Detect which cell encompasses the target text, then output its [X, Y] center coordinate. 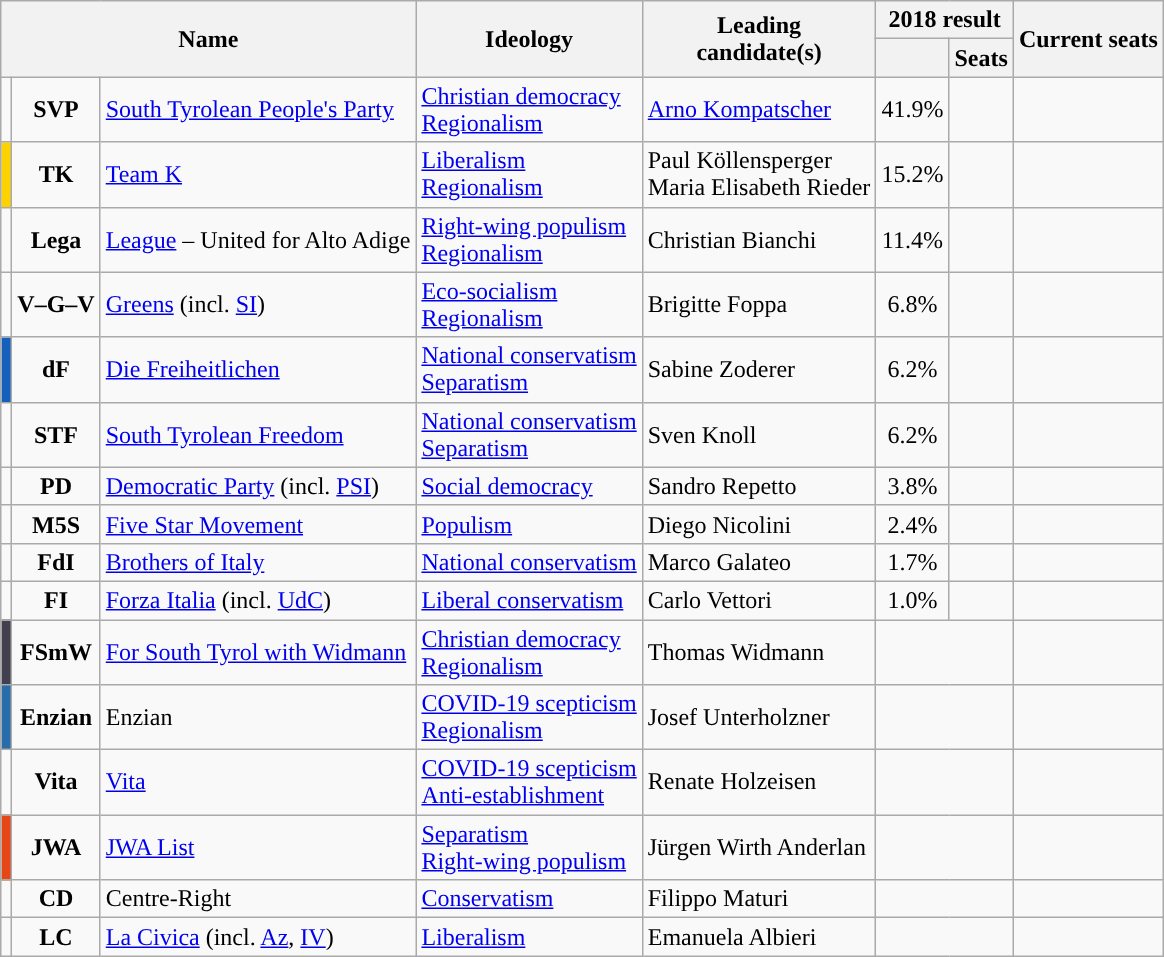
Team K [258, 174]
Sandro Repetto [759, 486]
M5S [56, 524]
Renate Holzeisen [759, 782]
Conservatism [529, 899]
PD [56, 486]
Die Freiheitlichen [258, 370]
3.8% [912, 486]
V–G–V [56, 304]
League – United for Alto Adige [258, 240]
6.8% [912, 304]
2.4% [912, 524]
Sabine Zoderer [759, 370]
Carlo Vettori [759, 600]
1.0% [912, 600]
Christian Bianchi [759, 240]
Liberalism [529, 937]
Paul KöllenspergerMaria Elisabeth Rieder [759, 174]
SVP [56, 110]
Democratic Party (incl. PSI) [258, 486]
FSmW [56, 652]
Greens (incl. SI) [258, 304]
CD [56, 899]
dF [56, 370]
Ideology [529, 39]
SeparatismRight-wing populism [529, 848]
LC [56, 937]
COVID-19 scepticismAnti-establishment [529, 782]
Name [208, 39]
Five Star Movement [258, 524]
South Tyrolean Freedom [258, 434]
Lega [56, 240]
National conservatism [529, 562]
Eco-socialismRegionalism [529, 304]
Current seats [1088, 39]
2018 result [944, 20]
For South Tyrol with Widmann [258, 652]
Social democracy [529, 486]
1.7% [912, 562]
TK [56, 174]
Liberal conservatism [529, 600]
Emanuela Albieri [759, 937]
15.2% [912, 174]
JWA [56, 848]
Sven Knoll [759, 434]
South Tyrolean People's Party [258, 110]
FI [56, 600]
Thomas Widmann [759, 652]
FdI [56, 562]
Diego Nicolini [759, 524]
COVID-19 scepticismRegionalism [529, 718]
Centre-Right [258, 899]
Brigitte Foppa [759, 304]
Filippo Maturi [759, 899]
LiberalismRegionalism [529, 174]
STF [56, 434]
Leadingcandidate(s) [759, 39]
Populism [529, 524]
Marco Galateo [759, 562]
Josef Unterholzner [759, 718]
Seats [981, 58]
Forza Italia (incl. UdC) [258, 600]
JWA List [258, 848]
41.9% [912, 110]
11.4% [912, 240]
La Civica (incl. Az, IV) [258, 937]
Arno Kompatscher [759, 110]
Jürgen Wirth Anderlan [759, 848]
Right-wing populismRegionalism [529, 240]
Brothers of Italy [258, 562]
